Capture the cell that displays the provided text and extract its (x, y) central coordinate. 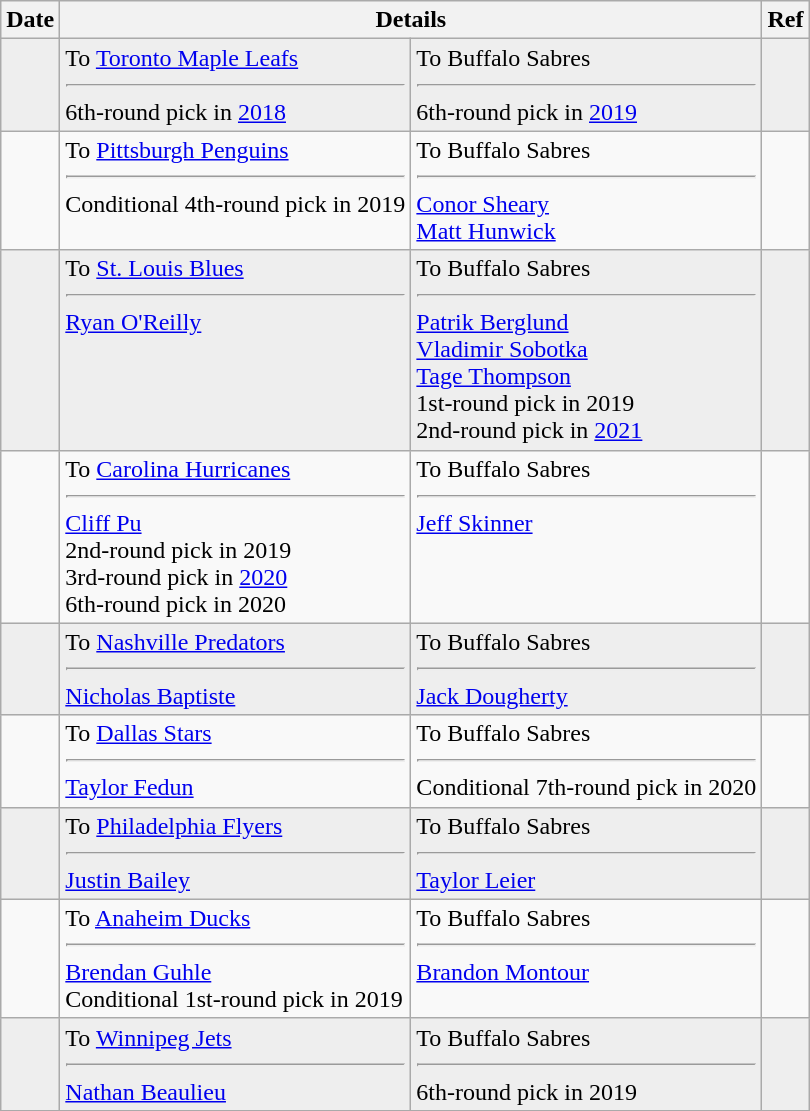
To St. Louis BluesRyan O'Reilly (236, 350)
To Dallas StarsTaylor Fedun (236, 761)
To Toronto Maple Leafs6th-round pick in 2018 (236, 85)
To Pittsburgh PenguinsConditional 4th-round pick in 2019 (236, 190)
Ref (786, 20)
To Buffalo SabresConditional 7th-round pick in 2020 (586, 761)
Details (411, 20)
To Buffalo SabresBrandon Montour (586, 958)
To Buffalo SabresJack Dougherty (586, 669)
To Nashville PredatorsNicholas Baptiste (236, 669)
To Anaheim DucksBrendan GuhleConditional 1st-round pick in 2019 (236, 958)
Date (30, 20)
To Carolina HurricanesCliff Pu2nd-round pick in 20193rd-round pick in 20206th-round pick in 2020 (236, 536)
To Buffalo SabresConor ShearyMatt Hunwick (586, 190)
To Philadelphia FlyersJustin Bailey (236, 853)
To Buffalo SabresTaylor Leier (586, 853)
To Buffalo SabresJeff Skinner (586, 536)
To Buffalo SabresPatrik BerglundVladimir SobotkaTage Thompson1st-round pick in 20192nd-round pick in 2021 (586, 350)
To Winnipeg JetsNathan Beaulieu (236, 1064)
